From the cell containing the given text, extract its center point as (X, Y) coordinate. 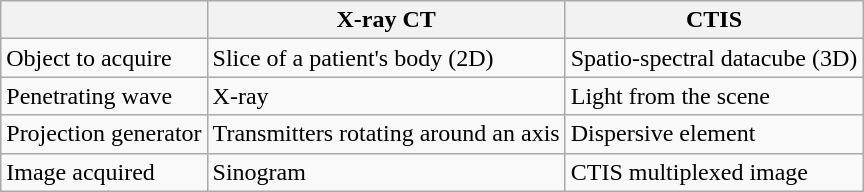
CTIS multiplexed image (714, 172)
Image acquired (104, 172)
Spatio-spectral datacube (3D) (714, 58)
Slice of a patient's body (2D) (386, 58)
X-ray CT (386, 20)
Light from the scene (714, 96)
Penetrating wave (104, 96)
Projection generator (104, 134)
Transmitters rotating around an axis (386, 134)
Sinogram (386, 172)
Object to acquire (104, 58)
Dispersive element (714, 134)
X-ray (386, 96)
CTIS (714, 20)
